Output the (x, y) coordinate of the center of the cell containing the given text.  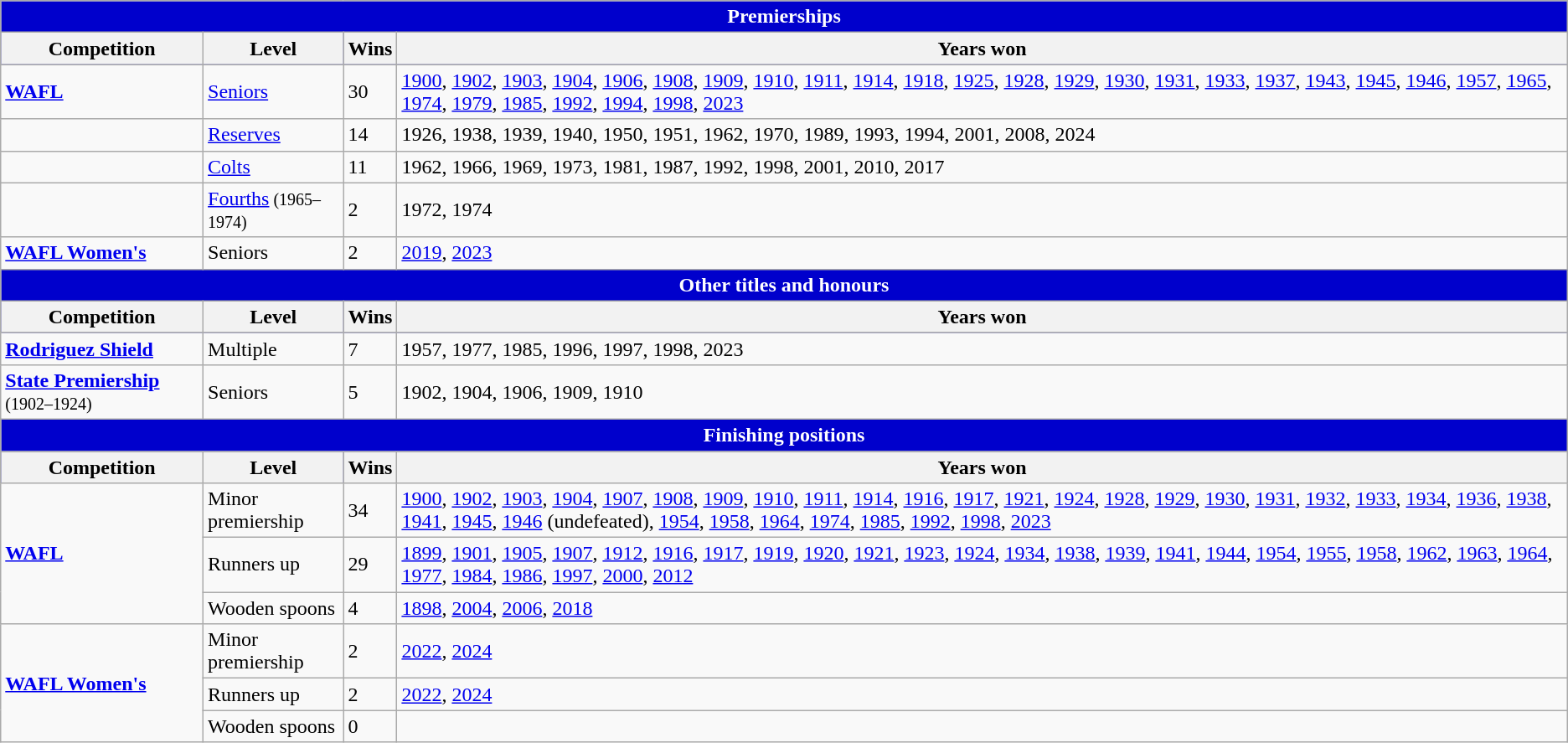
34 (370, 511)
2019, 2023 (982, 253)
Multiple (273, 348)
Finishing positions (784, 435)
Reserves (273, 135)
State Premiership (1902–1924) (102, 392)
29 (370, 565)
1962, 1966, 1969, 1973, 1981, 1987, 1992, 1998, 2001, 2010, 2017 (982, 167)
1957, 1977, 1985, 1996, 1997, 1998, 2023 (982, 348)
11 (370, 167)
7 (370, 348)
1926, 1938, 1939, 1940, 1950, 1951, 1962, 1970, 1989, 1993, 1994, 2001, 2008, 2024 (982, 135)
Rodriguez Shield (102, 348)
1902, 1904, 1906, 1909, 1910 (982, 392)
14 (370, 135)
Fourths (1965–1974) (273, 209)
5 (370, 392)
1972, 1974 (982, 209)
4 (370, 608)
1898, 2004, 2006, 2018 (982, 608)
0 (370, 726)
30 (370, 92)
Premierships (784, 17)
Colts (273, 167)
Other titles and honours (784, 285)
